Extract the [x, y] coordinate from the center of the cell holding the provided text.  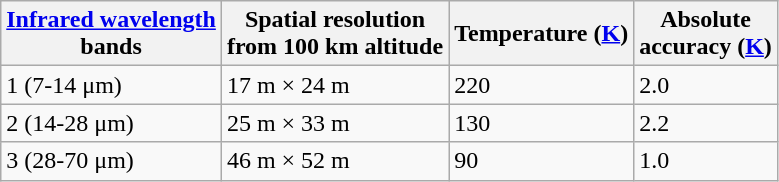
17 m × 24 m [334, 85]
1 (7-14 μm) [112, 85]
Temperature (K) [542, 34]
3 (28-70 μm) [112, 161]
46 m × 52 m [334, 161]
Absoluteaccuracy (K) [706, 34]
1.0 [706, 161]
220 [542, 85]
Infrared wavelengthbands [112, 34]
Spatial resolutionfrom 100 km altitude [334, 34]
90 [542, 161]
2.0 [706, 85]
2 (14-28 μm) [112, 123]
25 m × 33 m [334, 123]
2.2 [706, 123]
130 [542, 123]
